For the text-containing cell, return its midpoint in (x, y) coordinate format. 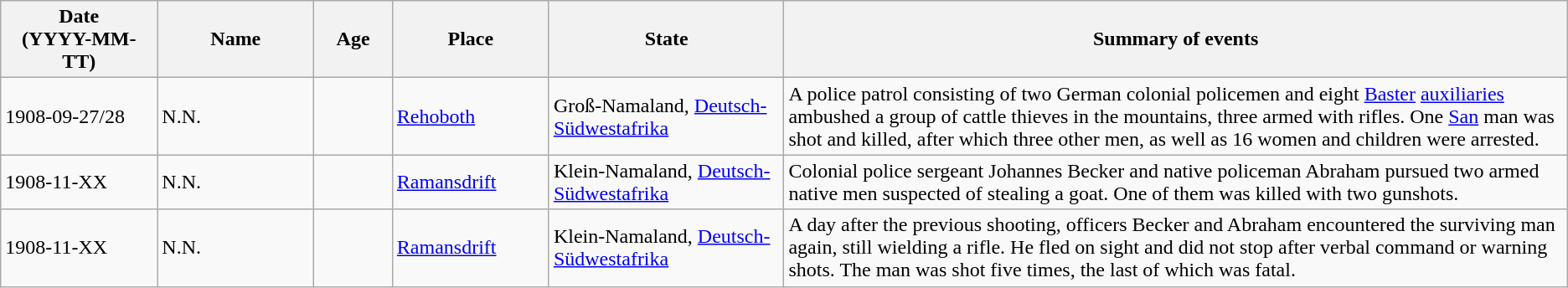
Groß-Namaland, Deutsch-Südwestafrika (667, 116)
Name (236, 39)
Age (353, 39)
Summary of events (1176, 39)
Place (471, 39)
Rehoboth (471, 116)
Date(YYYY-MM-TT) (79, 39)
State (667, 39)
1908-09-27/28 (79, 116)
